Output the [X, Y] coordinate of the center of the cell containing the given text.  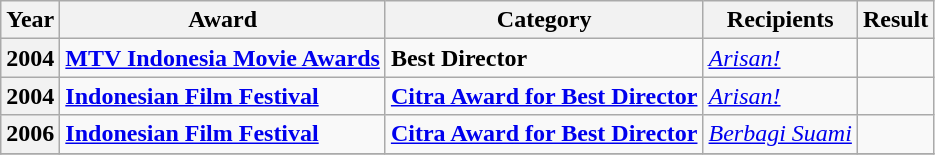
2006 [30, 134]
MTV Indonesia Movie Awards [223, 58]
Year [30, 20]
Berbagi Suami [780, 134]
Category [544, 20]
Recipients [780, 20]
Award [223, 20]
Best Director [544, 58]
Result [895, 20]
